Find where the given text appears and provide that cell's center as (x, y) coordinate. 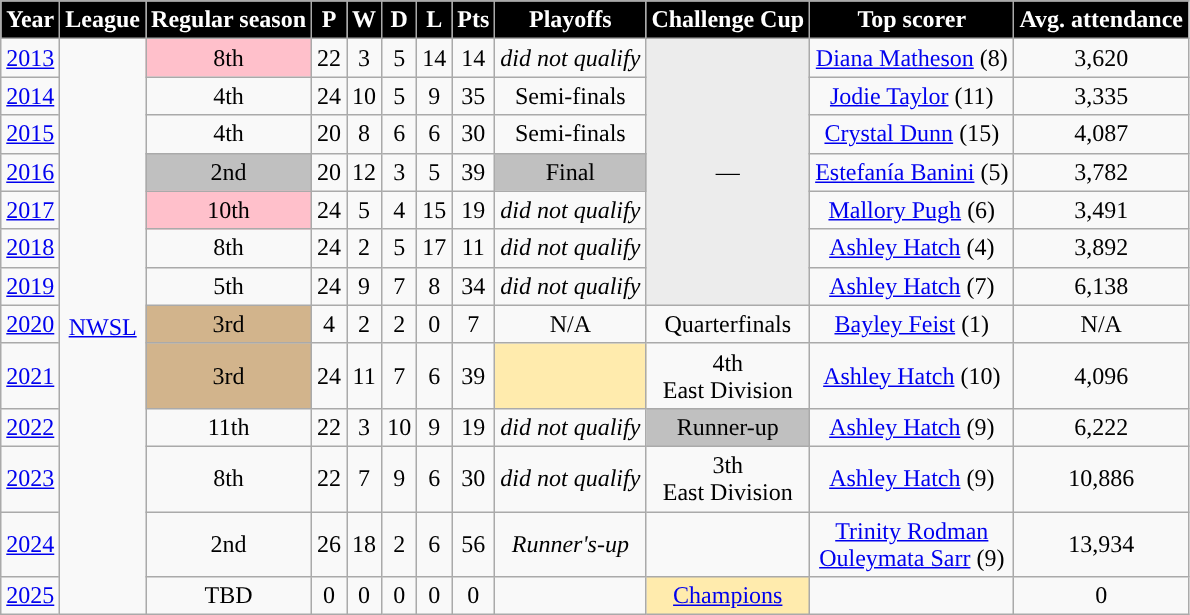
26 (330, 544)
Runner's-up (570, 544)
Bayley Feist (1) (912, 324)
10,886 (1102, 478)
Mallory Pugh (6) (912, 210)
Runner-up (728, 427)
6,222 (1102, 427)
3thEast Division (728, 478)
3,620 (1102, 58)
Trinity Rodman Ouleymata Sarr (9) (912, 544)
Jodie Taylor (11) (912, 96)
15 (434, 210)
Estefanía Banini (5) (912, 172)
2016 (30, 172)
3,335 (1102, 96)
34 (474, 286)
D (400, 20)
4thEast Division (728, 376)
Top scorer (912, 20)
3,782 (1102, 172)
Crystal Dunn (15) (912, 134)
13,934 (1102, 544)
35 (474, 96)
2019 (30, 286)
Final (570, 172)
12 (364, 172)
Ashley Hatch (7) (912, 286)
Quarterfinals (728, 324)
18 (364, 544)
2014 (30, 96)
Ashley Hatch (10) (912, 376)
Avg. attendance (1102, 20)
Regular season (229, 20)
Challenge Cup (728, 20)
56 (474, 544)
Champions (728, 596)
L (434, 20)
17 (434, 248)
Year (30, 20)
2024 (30, 544)
Ashley Hatch (4) (912, 248)
League (103, 20)
2023 (30, 478)
2017 (30, 210)
3,491 (1102, 210)
2021 (30, 376)
2020 (30, 324)
2022 (30, 427)
4,087 (1102, 134)
4,096 (1102, 376)
Diana Matheson (8) (912, 58)
10th (229, 210)
2018 (30, 248)
Pts (474, 20)
5th (229, 286)
2025 (30, 596)
— (728, 172)
P (330, 20)
Playoffs (570, 20)
NWSL (103, 327)
11th (229, 427)
2015 (30, 134)
6,138 (1102, 286)
3,892 (1102, 248)
W (364, 20)
TBD (229, 596)
2013 (30, 58)
